Detect which cell encompasses the target text, then output its [X, Y] center coordinate. 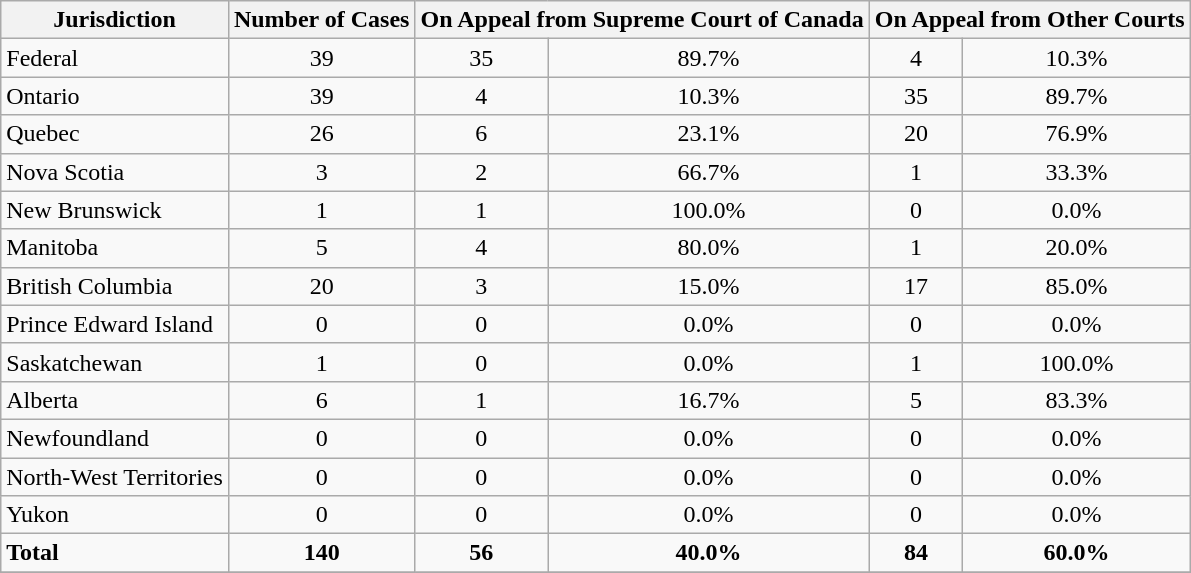
Jurisdiction [115, 20]
Manitoba [115, 248]
New Brunswick [115, 210]
33.3% [1076, 172]
Saskatchewan [115, 362]
2 [482, 172]
Total [115, 553]
Nova Scotia [115, 172]
83.3% [1076, 400]
85.0% [1076, 286]
84 [916, 553]
60.0% [1076, 553]
40.0% [709, 553]
Prince Edward Island [115, 324]
British Columbia [115, 286]
On Appeal from Supreme Court of Canada [642, 20]
76.9% [1076, 134]
80.0% [709, 248]
Newfoundland [115, 438]
140 [322, 553]
66.7% [709, 172]
Ontario [115, 96]
Yukon [115, 515]
Quebec [115, 134]
23.1% [709, 134]
Federal [115, 58]
17 [916, 286]
Number of Cases [322, 20]
North-West Territories [115, 477]
26 [322, 134]
On Appeal from Other Courts [1030, 20]
15.0% [709, 286]
16.7% [709, 400]
20.0% [1076, 248]
Alberta [115, 400]
56 [482, 553]
